Detect which cell encompasses the target text, then output its (X, Y) center coordinate. 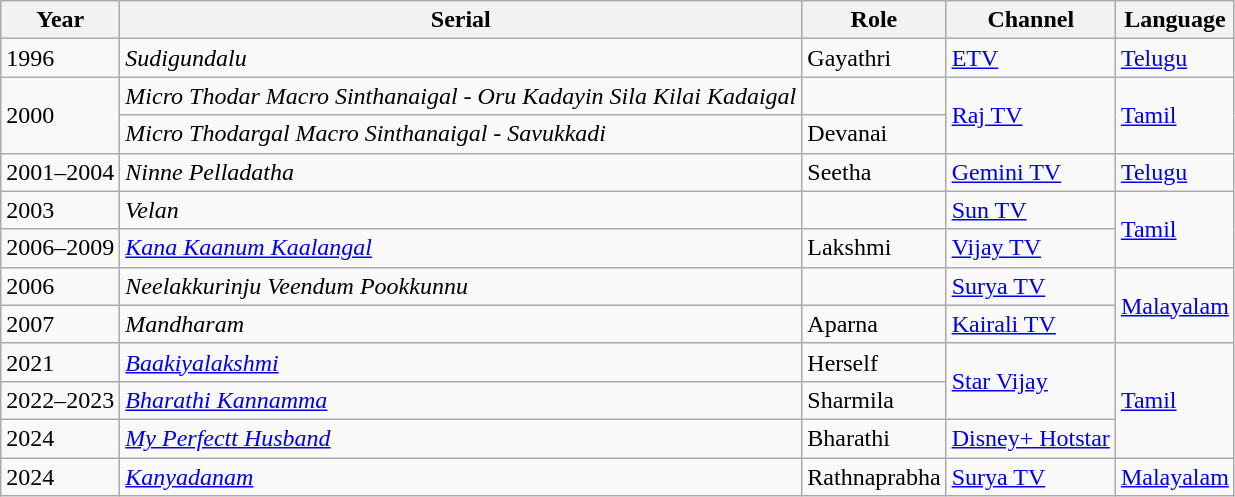
Channel (1030, 20)
Gemini TV (1030, 172)
2006 (60, 286)
2001–2004 (60, 172)
Devanai (874, 134)
Sharmila (874, 400)
2006–2009 (60, 248)
Mandharam (461, 324)
Gayathri (874, 58)
2000 (60, 115)
Seetha (874, 172)
Raj TV (1030, 115)
Lakshmi (874, 248)
Baakiyalakshmi (461, 362)
2022–2023 (60, 400)
2003 (60, 210)
Language (1174, 20)
Ninne Pelladatha (461, 172)
Micro Thodargal Macro Sinthanaigal - Savukkadi (461, 134)
Role (874, 20)
Micro Thodar Macro Sinthanaigal - Oru Kadayin Sila Kilai Kadaigal (461, 96)
Kairali TV (1030, 324)
Vijay TV (1030, 248)
Kana Kaanum Kaalangal (461, 248)
Star Vijay (1030, 381)
Sun TV (1030, 210)
Aparna (874, 324)
Kanyadanam (461, 477)
My Perfectt Husband (461, 438)
Sudigundalu (461, 58)
Velan (461, 210)
Bharathi Kannamma (461, 400)
Serial (461, 20)
ETV (1030, 58)
Year (60, 20)
2021 (60, 362)
Bharathi (874, 438)
Neelakkurinju Veendum Pookkunnu (461, 286)
1996 (60, 58)
2007 (60, 324)
Herself (874, 362)
Rathnaprabha (874, 477)
Disney+ Hotstar (1030, 438)
